Return the (x, y) coordinate for the center point of the cell that contains the specified text.  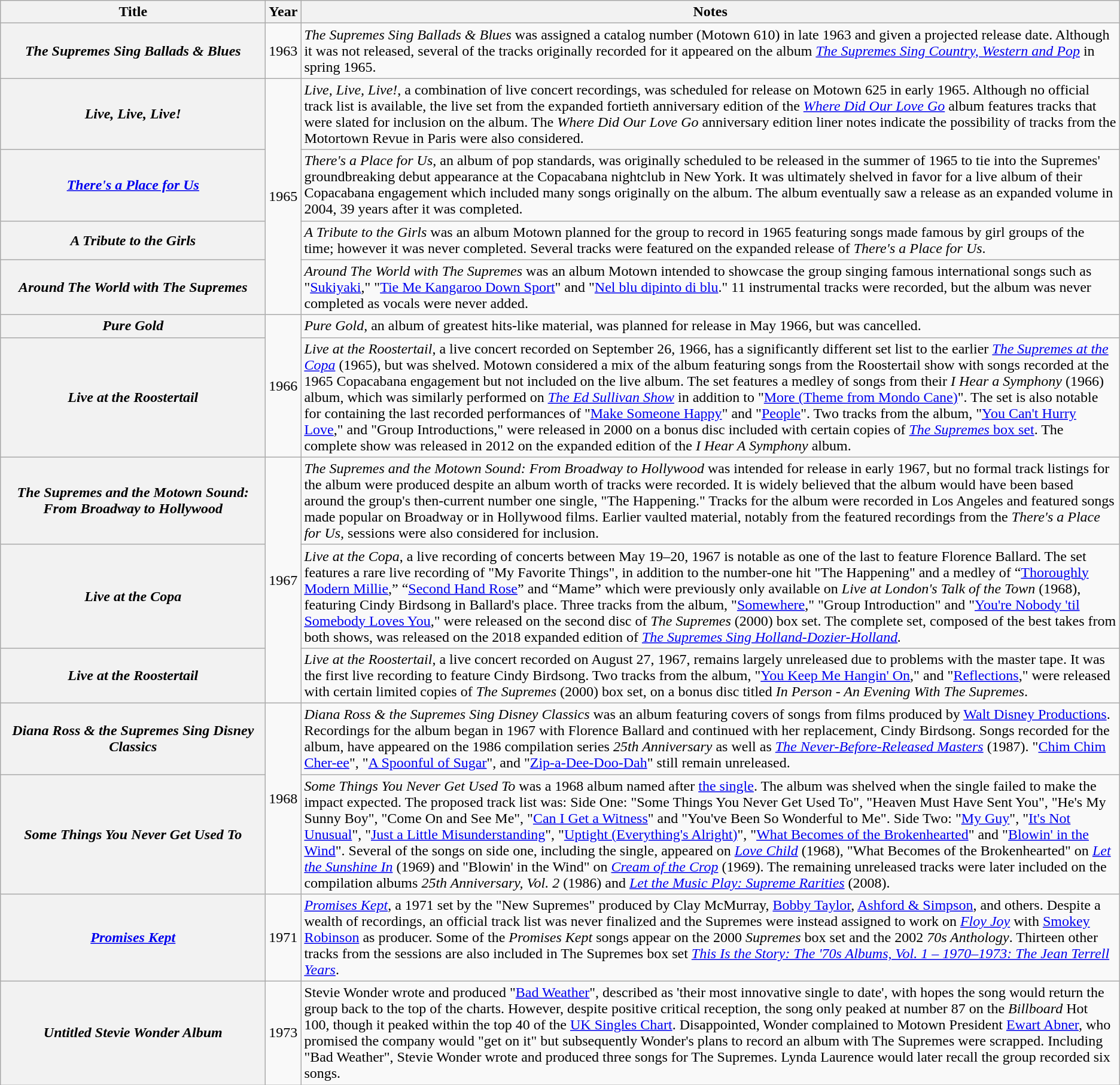
1968 (284, 798)
Around The World with The Supremes (133, 287)
The Supremes Sing Ballads & Blues (133, 51)
1966 (284, 386)
Live at the Copa (133, 596)
The Supremes and the Motown Sound: From Broadway to Hollywood (133, 501)
Pure Gold (133, 326)
There's a Place for Us (133, 185)
Pure Gold, an album of greatest hits-like material, was planned for release in May 1966, but was cancelled. (710, 326)
1973 (284, 1034)
A Tribute to the Girls (133, 240)
Promises Kept (133, 938)
1963 (284, 51)
1965 (284, 196)
Title (133, 12)
Year (284, 12)
1971 (284, 938)
1967 (284, 580)
Untitled Stevie Wonder Album (133, 1034)
Diana Ross & the Supremes Sing Disney Classics (133, 738)
Live, Live, Live! (133, 114)
Some Things You Never Get Used To (133, 834)
Notes (710, 12)
